Output the [x, y] coordinate of the center of the cell containing the given text.  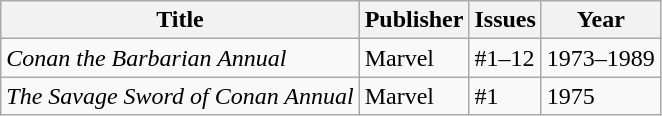
1973–1989 [600, 58]
#1 [505, 96]
The Savage Sword of Conan Annual [180, 96]
Issues [505, 20]
Year [600, 20]
Conan the Barbarian Annual [180, 58]
Publisher [414, 20]
#1–12 [505, 58]
Title [180, 20]
1975 [600, 96]
